Output the (x, y) coordinate of the center of the cell containing the given text.  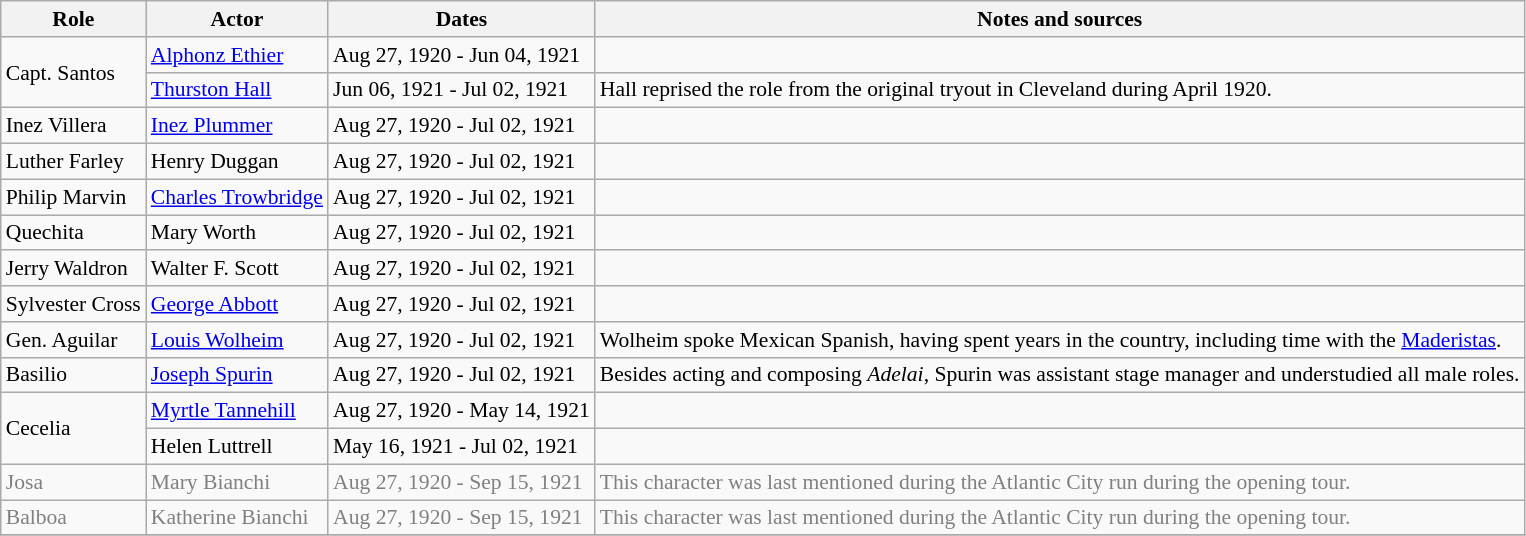
Philip Marvin (74, 197)
Walter F. Scott (237, 269)
Cecelia (74, 428)
Jerry Waldron (74, 269)
Jun 06, 1921 - Jul 02, 1921 (462, 90)
Henry Duggan (237, 162)
Charles Trowbridge (237, 197)
Luther Farley (74, 162)
Quechita (74, 233)
Aug 27, 1920 - Jun 04, 1921 (462, 55)
Wolheim spoke Mexican Spanish, having spent years in the country, including time with the Maderistas. (1060, 340)
Capt. Santos (74, 72)
Katherine Bianchi (237, 518)
Helen Luttrell (237, 447)
Thurston Hall (237, 90)
Joseph Spurin (237, 375)
Sylvester Cross (74, 304)
Dates (462, 19)
George Abbott (237, 304)
May 16, 1921 - Jul 02, 1921 (462, 447)
Besides acting and composing Adelai, Spurin was assistant stage manager and understudied all male roles. (1060, 375)
Josa (74, 482)
Balboa (74, 518)
Actor (237, 19)
Inez Villera (74, 126)
Gen. Aguilar (74, 340)
Basilio (74, 375)
Aug 27, 1920 - May 14, 1921 (462, 411)
Notes and sources (1060, 19)
Hall reprised the role from the original tryout in Cleveland during April 1920. (1060, 90)
Role (74, 19)
Inez Plummer (237, 126)
Alphonz Ethier (237, 55)
Louis Wolheim (237, 340)
Mary Bianchi (237, 482)
Mary Worth (237, 233)
Myrtle Tannehill (237, 411)
